Scan for the cell matching the given text and deliver its [x, y] coordinate at center. 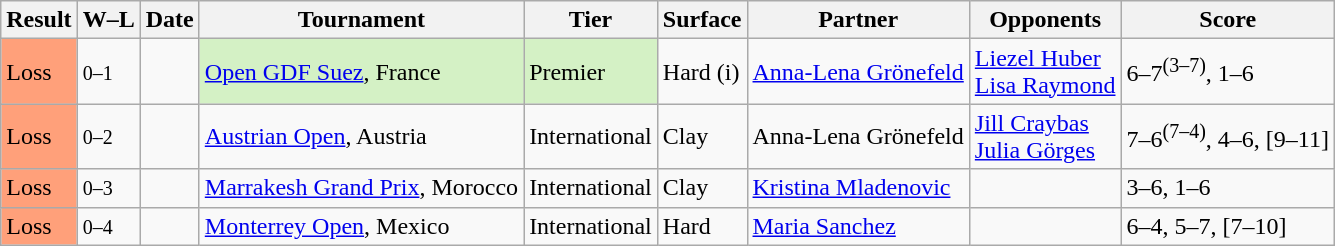
W–L [108, 20]
Partner [858, 20]
Date [170, 20]
Tournament [361, 20]
Jill Craybas Julia Görges [1045, 136]
Marrakesh Grand Prix, Morocco [361, 188]
0–3 [108, 188]
Austrian Open, Austria [361, 136]
6–4, 5–7, [7–10] [1228, 226]
Hard [702, 226]
0–1 [108, 72]
Result [39, 20]
Surface [702, 20]
6–7(3–7), 1–6 [1228, 72]
Open GDF Suez, France [361, 72]
Liezel Huber Lisa Raymond [1045, 72]
Score [1228, 20]
Tier [591, 20]
Monterrey Open, Mexico [361, 226]
Kristina Mladenovic [858, 188]
Hard (i) [702, 72]
3–6, 1–6 [1228, 188]
0–2 [108, 136]
0–4 [108, 226]
Opponents [1045, 20]
Maria Sanchez [858, 226]
Premier [591, 72]
7–6(7–4), 4–6, [9–11] [1228, 136]
